Find where the given text appears and provide that cell's center as [X, Y] coordinate. 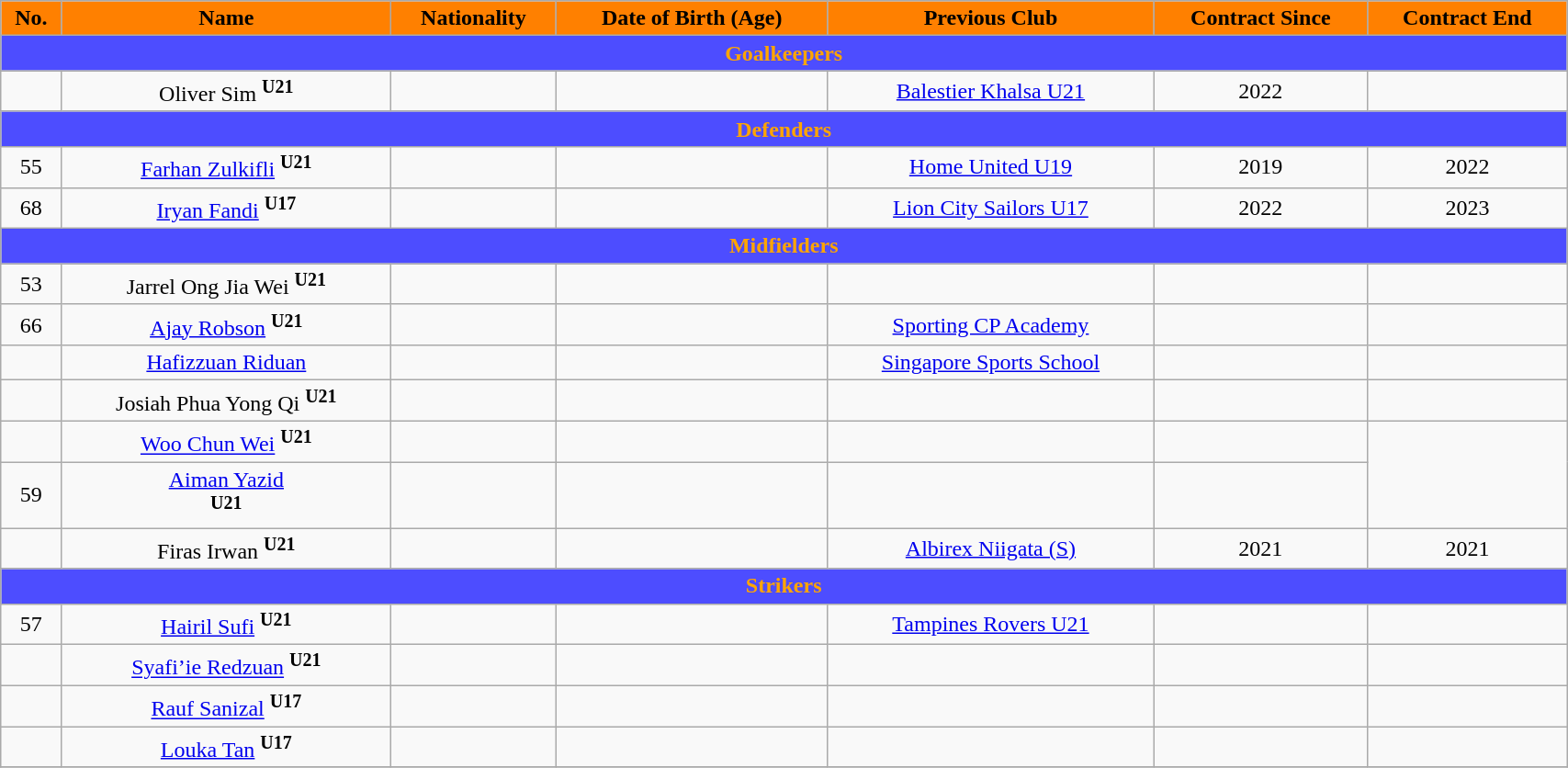
Lion City Sailors U17 [990, 208]
Hafizzuan Riduan [226, 363]
59 [31, 495]
2019 [1261, 167]
Jarrel Ong Jia Wei U21 [226, 285]
Contract Since [1261, 18]
Nationality [474, 18]
Singapore Sports School [990, 363]
57 [31, 625]
53 [31, 285]
Josiah Phua Yong Qi U21 [226, 401]
Farhan Zulkifli U21 [226, 167]
Tampines Rovers U21 [990, 625]
Iryan Fandi U17 [226, 208]
Aiman YazidU21 [226, 495]
Contract End [1468, 18]
Oliver Sim U21 [226, 92]
Woo Chun Wei U21 [226, 441]
Name [226, 18]
2023 [1468, 208]
Midfielders [784, 246]
Ajay Robson U21 [226, 325]
Louka Tan U17 [226, 748]
Balestier Khalsa U21 [990, 92]
Goalkeepers [784, 53]
Sporting CP Academy [990, 325]
Hairil Sufi U21 [226, 625]
68 [31, 208]
Albirex Niigata (S) [990, 548]
Strikers [784, 586]
Firas Irwan U21 [226, 548]
66 [31, 325]
55 [31, 167]
Rauf Sanizal U17 [226, 706]
Home United U19 [990, 167]
Date of Birth (Age) [692, 18]
Defenders [784, 129]
Previous Club [990, 18]
No. [31, 18]
Syafi’ie Redzuan U21 [226, 665]
